Identify which cell holds the provided text, then report its (X, Y) central coordinate. 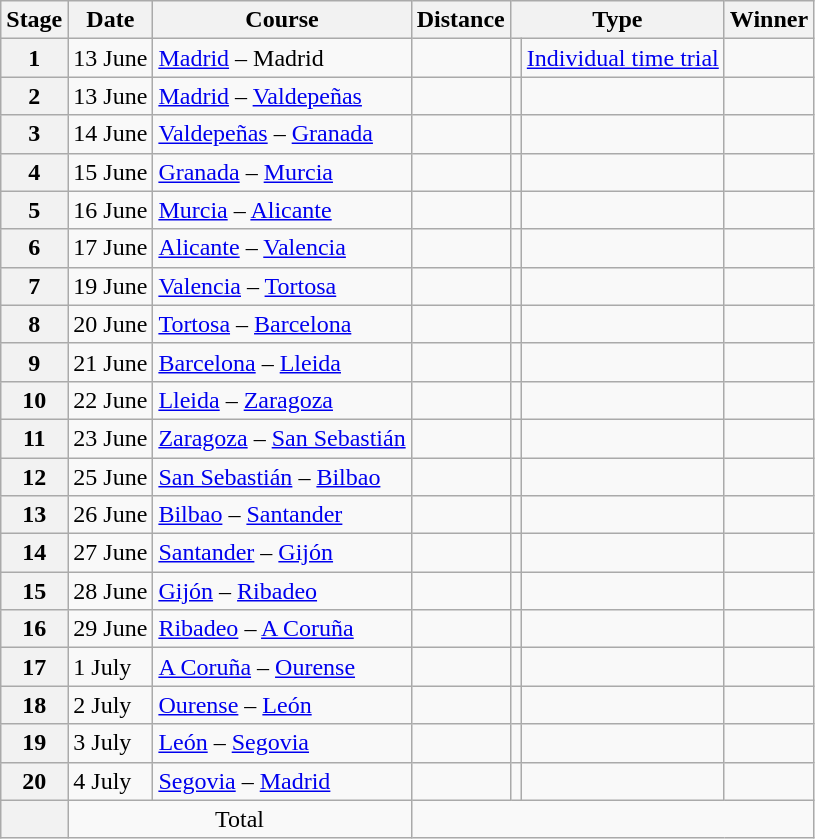
Segovia – Madrid (282, 781)
27 June (110, 553)
Madrid – Madrid (282, 58)
Barcelona – Lleida (282, 362)
Valencia – Tortosa (282, 286)
4 July (110, 781)
6 (34, 248)
15 June (110, 172)
16 (34, 629)
Gijón – Ribadeo (282, 591)
Granada – Murcia (282, 172)
17 (34, 667)
Individual time trial (622, 58)
3 (34, 134)
1 (34, 58)
3 July (110, 743)
Zaragoza – San Sebastián (282, 438)
2 July (110, 705)
5 (34, 210)
8 (34, 324)
14 June (110, 134)
Ribadeo – A Coruña (282, 629)
23 June (110, 438)
26 June (110, 515)
29 June (110, 629)
Valdepeñas – Granada (282, 134)
Stage (34, 20)
13 (34, 515)
1 July (110, 667)
2 (34, 96)
Tortosa – Barcelona (282, 324)
17 June (110, 248)
10 (34, 400)
18 (34, 705)
4 (34, 172)
21 June (110, 362)
22 June (110, 400)
Total (240, 819)
Lleida – Zaragoza (282, 400)
19 (34, 743)
León – Segovia (282, 743)
San Sebastián – Bilbao (282, 477)
Date (110, 20)
20 (34, 781)
Type (617, 20)
15 (34, 591)
20 June (110, 324)
12 (34, 477)
Course (282, 20)
Santander – Gijón (282, 553)
Winner (768, 20)
Ourense – León (282, 705)
Madrid – Valdepeñas (282, 96)
Bilbao – Santander (282, 515)
7 (34, 286)
Murcia – Alicante (282, 210)
28 June (110, 591)
16 June (110, 210)
14 (34, 553)
A Coruña – Ourense (282, 667)
19 June (110, 286)
25 June (110, 477)
Alicante – Valencia (282, 248)
9 (34, 362)
11 (34, 438)
Distance (460, 20)
